Output the (x, y) coordinate of the center of the cell containing the given text.  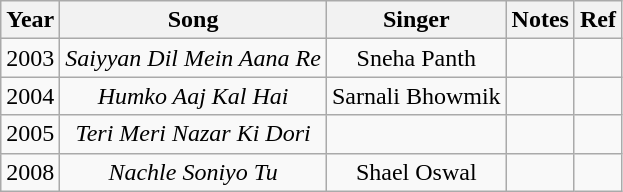
Singer (416, 20)
Year (30, 20)
2008 (30, 172)
Sneha Panth (416, 58)
Ref (598, 20)
Shael Oswal (416, 172)
2003 (30, 58)
Nachle Soniyo Tu (194, 172)
Teri Meri Nazar Ki Dori (194, 134)
Humko Aaj Kal Hai (194, 96)
2005 (30, 134)
Sarnali Bhowmik (416, 96)
2004 (30, 96)
Song (194, 20)
Notes (540, 20)
Saiyyan Dil Mein Aana Re (194, 58)
